Pinpoint the cell where the given text exists, returning its (X, Y) midpoint coordinate. 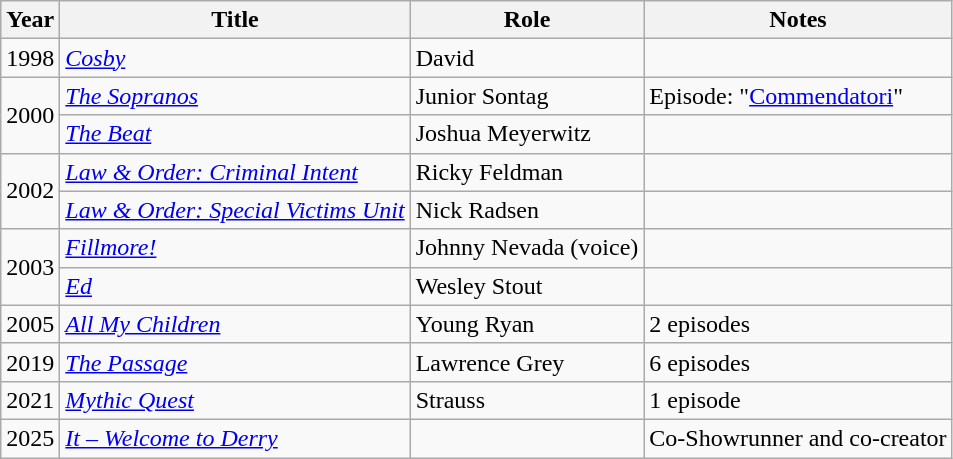
Mythic Quest (235, 400)
The Passage (235, 362)
Joshua Meyerwitz (527, 134)
Wesley Stout (527, 286)
Fillmore! (235, 248)
Co-Showrunner and co-creator (798, 438)
2 episodes (798, 324)
Junior Sontag (527, 96)
2000 (30, 115)
Episode: "Commendatori" (798, 96)
6 episodes (798, 362)
2005 (30, 324)
Ricky Feldman (527, 172)
The Beat (235, 134)
2003 (30, 267)
All My Children (235, 324)
Ed (235, 286)
It – Welcome to Derry (235, 438)
Law & Order: Criminal Intent (235, 172)
Title (235, 20)
Young Ryan (527, 324)
The Sopranos (235, 96)
2019 (30, 362)
Role (527, 20)
Law & Order: Special Victims Unit (235, 210)
David (527, 58)
Lawrence Grey (527, 362)
Cosby (235, 58)
2025 (30, 438)
Johnny Nevada (voice) (527, 248)
Notes (798, 20)
2002 (30, 191)
1998 (30, 58)
Nick Radsen (527, 210)
1 episode (798, 400)
2021 (30, 400)
Strauss (527, 400)
Year (30, 20)
